Return the [x, y] coordinate for the center point of the cell that contains the specified text.  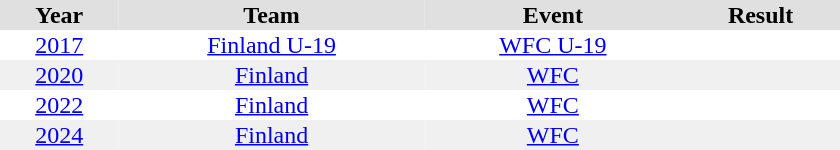
2017 [60, 45]
2020 [60, 75]
Year [60, 15]
Result [760, 15]
WFC U-19 [553, 45]
2024 [60, 135]
Event [553, 15]
Team [272, 15]
Finland U-19 [272, 45]
2022 [60, 105]
